Capture the cell that displays the provided text and extract its (x, y) central coordinate. 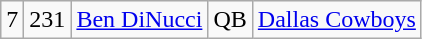
QB (230, 20)
231 (48, 20)
7 (12, 20)
Dallas Cowboys (336, 20)
Ben DiNucci (140, 20)
